Scan for the cell matching the given text and deliver its [x, y] coordinate at center. 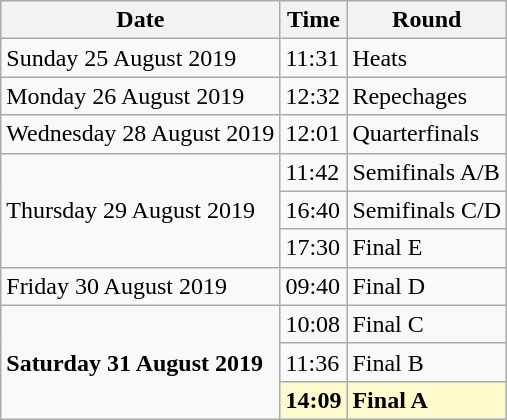
Time [314, 20]
Semifinals A/B [427, 172]
Thursday 29 August 2019 [140, 210]
14:09 [314, 400]
11:36 [314, 362]
Round [427, 20]
Final D [427, 286]
11:31 [314, 58]
Quarterfinals [427, 134]
Semifinals C/D [427, 210]
10:08 [314, 324]
Heats [427, 58]
Sunday 25 August 2019 [140, 58]
Friday 30 August 2019 [140, 286]
Final E [427, 248]
Final A [427, 400]
17:30 [314, 248]
Final B [427, 362]
Wednesday 28 August 2019 [140, 134]
Date [140, 20]
12:01 [314, 134]
Final C [427, 324]
Saturday 31 August 2019 [140, 362]
12:32 [314, 96]
16:40 [314, 210]
Repechages [427, 96]
11:42 [314, 172]
09:40 [314, 286]
Monday 26 August 2019 [140, 96]
